Extract the [x, y] coordinate from the center of the cell holding the provided text.  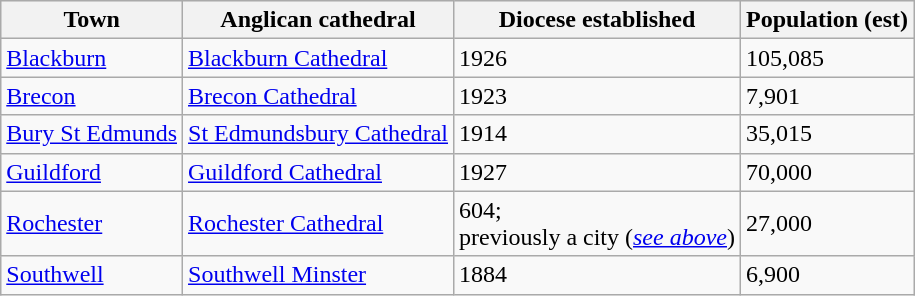
Anglican cathedral [318, 20]
Blackburn [92, 58]
Southwell Minster [318, 275]
70,000 [828, 172]
604;previously a city (see above) [598, 224]
1927 [598, 172]
Guildford Cathedral [318, 172]
1926 [598, 58]
Blackburn Cathedral [318, 58]
27,000 [828, 224]
Brecon Cathedral [318, 96]
105,085 [828, 58]
Rochester [92, 224]
Bury St Edmunds [92, 134]
7,901 [828, 96]
Diocese established [598, 20]
Brecon [92, 96]
1884 [598, 275]
Southwell [92, 275]
35,015 [828, 134]
Population (est) [828, 20]
1914 [598, 134]
Town [92, 20]
St Edmundsbury Cathedral [318, 134]
Guildford [92, 172]
6,900 [828, 275]
1923 [598, 96]
Rochester Cathedral [318, 224]
